Return the [X, Y] coordinate for the center point of the cell that contains the specified text.  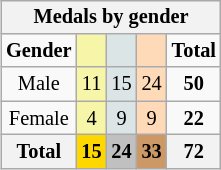
50 [194, 84]
Medals by gender [111, 17]
Female [38, 118]
33 [152, 152]
22 [194, 118]
11 [91, 84]
Male [38, 84]
Gender [38, 51]
4 [91, 118]
72 [194, 152]
